From the cell containing the given text, extract its center point as (X, Y) coordinate. 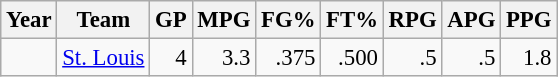
3.3 (224, 58)
FT% (352, 20)
.500 (352, 58)
PPG (529, 20)
4 (171, 58)
RPG (412, 20)
GP (171, 20)
Team (104, 20)
FG% (288, 20)
.375 (288, 58)
St. Louis (104, 58)
APG (472, 20)
MPG (224, 20)
Year (29, 20)
1.8 (529, 58)
